For the text-containing cell, return its midpoint in [x, y] coordinate format. 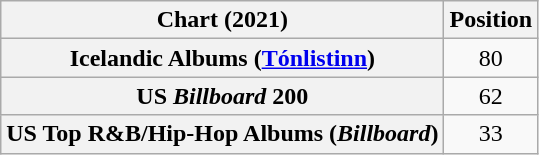
Chart (2021) [222, 20]
80 [491, 58]
Icelandic Albums (Tónlistinn) [222, 58]
62 [491, 96]
33 [491, 134]
US Billboard 200 [222, 96]
US Top R&B/Hip-Hop Albums (Billboard) [222, 134]
Position [491, 20]
